Determine the (x, y) coordinate at the center of the cell enclosing the given text.  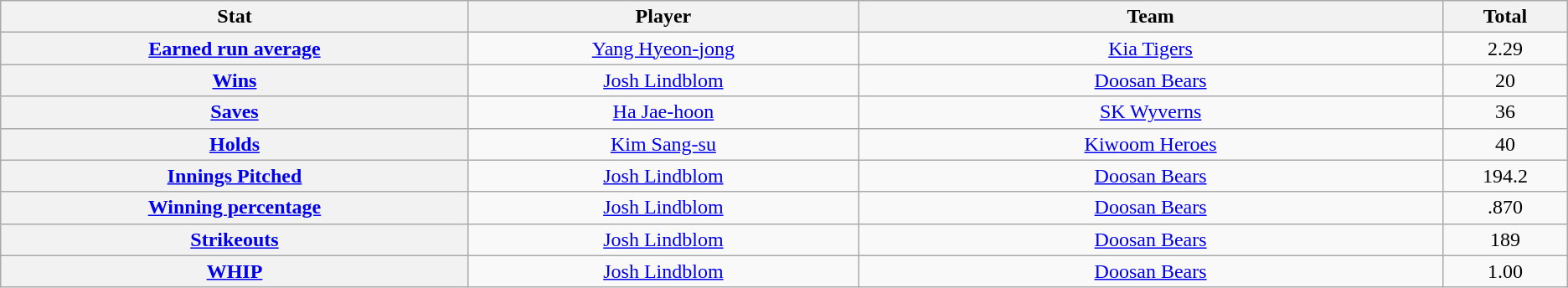
WHIP (235, 271)
Innings Pitched (235, 176)
Wins (235, 80)
Kia Tigers (1151, 49)
Yang Hyeon-jong (663, 49)
194.2 (1506, 176)
189 (1506, 239)
40 (1506, 144)
Winning percentage (235, 208)
Team (1151, 17)
20 (1506, 80)
Ha Jae-hoon (663, 112)
Strikeouts (235, 239)
SK Wyverns (1151, 112)
Player (663, 17)
Kiwoom Heroes (1151, 144)
Holds (235, 144)
36 (1506, 112)
Kim Sang-su (663, 144)
Saves (235, 112)
Earned run average (235, 49)
.870 (1506, 208)
1.00 (1506, 271)
2.29 (1506, 49)
Stat (235, 17)
Total (1506, 17)
